Determine the (X, Y) coordinate at the center of the cell enclosing the given text.  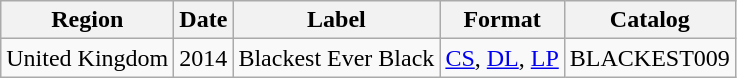
Format (502, 20)
BLACKEST009 (650, 58)
Date (204, 20)
Region (88, 20)
CS, DL, LP (502, 58)
2014 (204, 58)
United Kingdom (88, 58)
Label (336, 20)
Blackest Ever Black (336, 58)
Catalog (650, 20)
